Detect which cell encompasses the target text, then output its (X, Y) center coordinate. 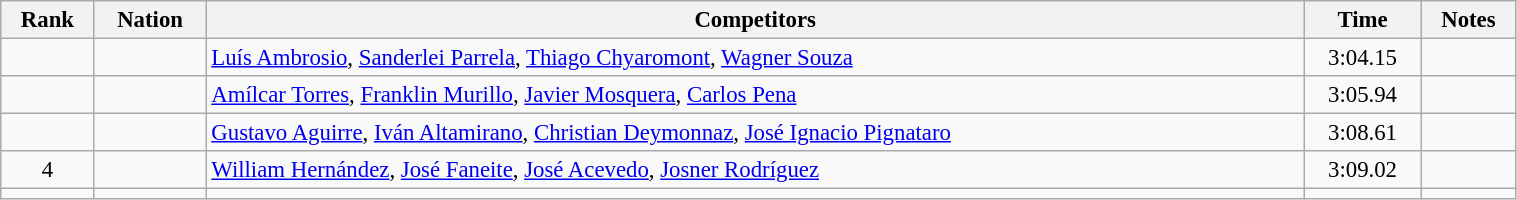
3:05.94 (1362, 95)
Luís Ambrosio, Sanderlei Parrela, Thiago Chyaromont, Wagner Souza (755, 58)
Rank (48, 20)
Nation (150, 20)
3:09.02 (1362, 170)
Notes (1468, 20)
Gustavo Aguirre, Iván Altamirano, Christian Deymonnaz, José Ignacio Pignataro (755, 133)
Time (1362, 20)
Competitors (755, 20)
3:04.15 (1362, 58)
4 (48, 170)
3:08.61 (1362, 133)
Amílcar Torres, Franklin Murillo, Javier Mosquera, Carlos Pena (755, 95)
William Hernández, José Faneite, José Acevedo, Josner Rodríguez (755, 170)
